Locate the cell with the specified text and output its [X, Y] center coordinate. 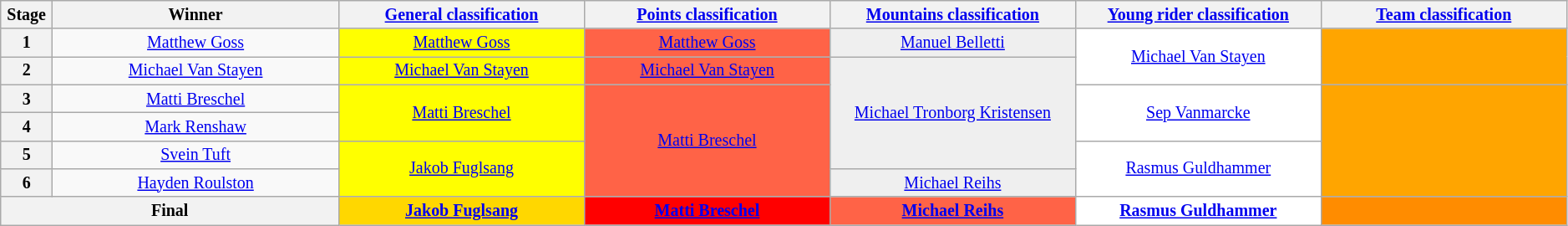
Michael Tronborg Kristensen [952, 113]
Manuel Belletti [952, 44]
Final [170, 211]
1 [27, 44]
Stage [27, 15]
Winner [195, 15]
Mark Renshaw [195, 127]
4 [27, 127]
Young rider classification [1198, 15]
Svein Tuft [195, 154]
Points classification [707, 15]
5 [27, 154]
Mountains classification [952, 15]
2 [27, 70]
Hayden Roulston [195, 182]
Team classification [1444, 15]
Sep Vanmarcke [1198, 112]
6 [27, 182]
General classification [462, 15]
3 [27, 99]
